Return the (x, y) coordinate for the center point of the cell that contains the specified text.  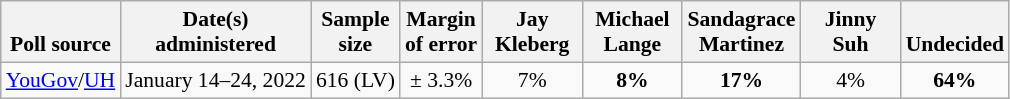
MichaelLange (632, 32)
YouGov/UH (61, 80)
7% (532, 80)
Poll source (61, 32)
Date(s)administered (216, 32)
64% (955, 80)
8% (632, 80)
± 3.3% (441, 80)
JinnySuh (851, 32)
January 14–24, 2022 (216, 80)
Undecided (955, 32)
JayKleberg (532, 32)
616 (LV) (356, 80)
Marginof error (441, 32)
17% (741, 80)
Samplesize (356, 32)
SandagraceMartinez (741, 32)
4% (851, 80)
